Search for the cell housing the specified text and yield its (x, y) center coordinate. 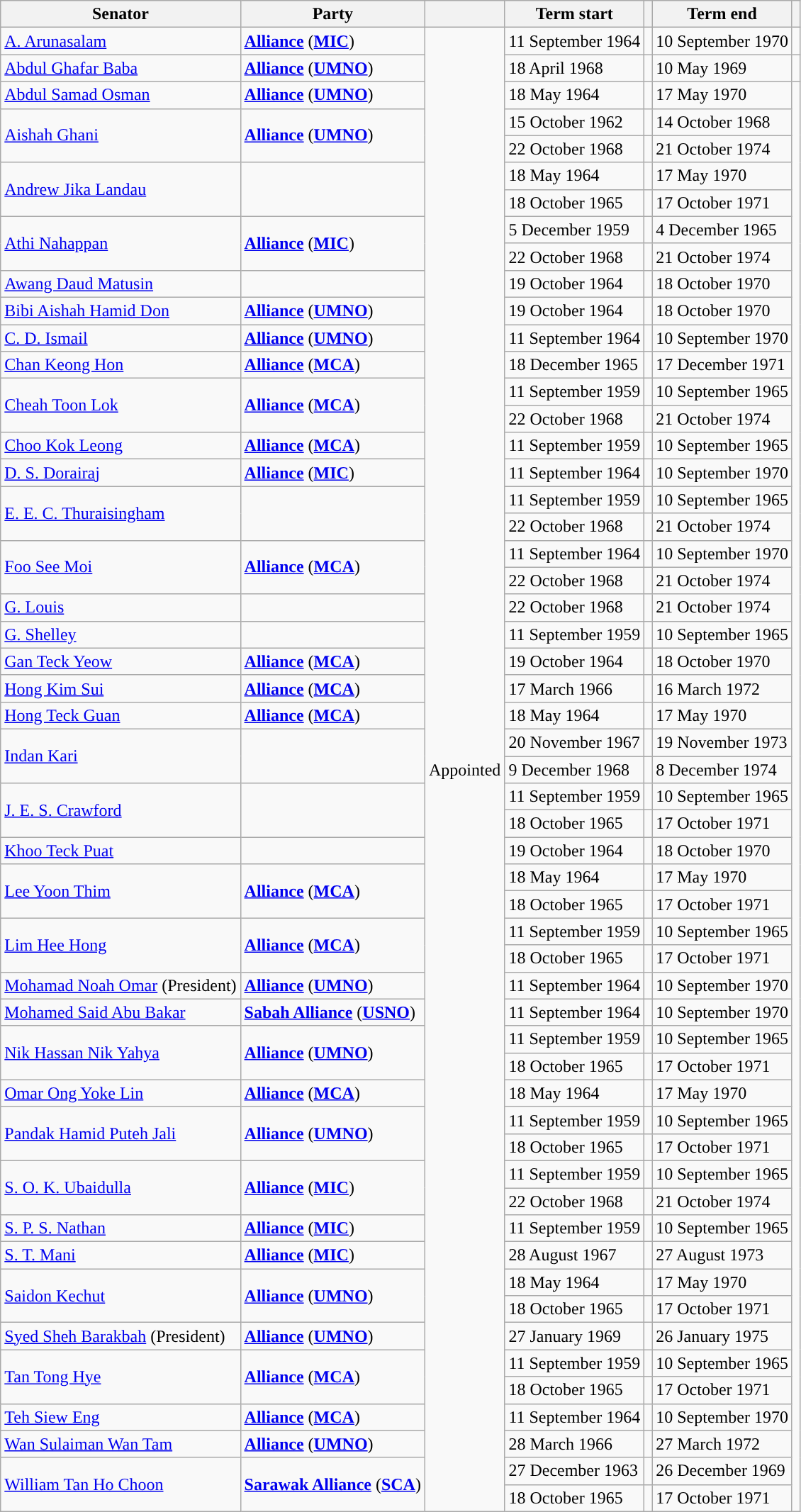
Awang Daud Matusin (121, 284)
Omar Ong Yoke Lin (121, 1093)
Term end (722, 14)
17 March 1966 (574, 688)
Abdul Ghafar Baba (121, 68)
Hong Kim Sui (121, 688)
14 October 1968 (722, 122)
Term start (574, 14)
28 August 1967 (574, 1255)
Sabah Alliance (USNO) (332, 1012)
27 December 1963 (574, 1471)
18 April 1968 (574, 68)
18 December 1965 (574, 365)
A. Arunasalam (121, 41)
Sarawak Alliance (SCA) (332, 1484)
27 August 1973 (722, 1255)
20 November 1967 (574, 742)
D. S. Dorairaj (121, 473)
J. E. S. Crawford (121, 810)
15 October 1962 (574, 122)
9 December 1968 (574, 769)
William Tan Ho Choon (121, 1484)
Indan Kari (121, 756)
Teh Siew Eng (121, 1417)
26 January 1975 (722, 1336)
5 December 1959 (574, 230)
C. D. Ismail (121, 338)
26 December 1969 (722, 1471)
4 December 1965 (722, 230)
S. P. S. Nathan (121, 1228)
Bibi Aishah Hamid Don (121, 310)
Pandak Hamid Puteh Jali (121, 1133)
Lim Hee Hong (121, 945)
Abdul Samad Osman (121, 95)
Andrew Jika Landau (121, 189)
Cheah Toon Lok (121, 405)
Appointed (464, 770)
Senator (121, 14)
Tan Tong Hye (121, 1377)
Athi Nahappan (121, 243)
Mohamed Said Abu Bakar (121, 1012)
Party (332, 14)
Gan Teck Yeow (121, 661)
Mohamad Noah Omar (President) (121, 985)
E. E. C. Thuraisingham (121, 513)
28 March 1966 (574, 1444)
Lee Yoon Thim (121, 891)
Choo Kok Leong (121, 446)
10 May 1969 (722, 68)
S. T. Mani (121, 1255)
Wan Sulaiman Wan Tam (121, 1444)
8 December 1974 (722, 769)
27 January 1969 (574, 1336)
Nik Hassan Nik Yahya (121, 1053)
S. O. K. Ubaidulla (121, 1187)
Hong Teck Guan (121, 715)
G. Shelley (121, 634)
Saidon Kechut (121, 1296)
17 December 1971 (722, 365)
19 November 1973 (722, 742)
G. Louis (121, 607)
Syed Sheh Barakbah (President) (121, 1336)
Foo See Moi (121, 567)
16 March 1972 (722, 688)
Aishah Ghani (121, 135)
27 March 1972 (722, 1444)
Chan Keong Hon (121, 365)
Khoo Teck Puat (121, 851)
